Determine the [x, y] coordinate at the center of the cell enclosing the given text.  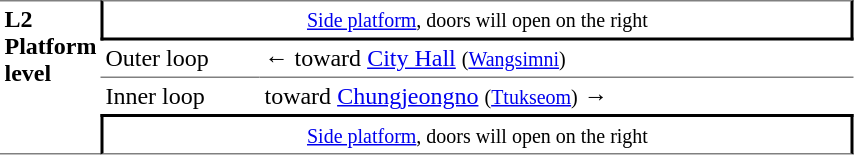
Inner loop [180, 96]
Outer loop [180, 59]
← toward City Hall (Wangsimni) [557, 59]
toward Chungjeongno (Ttukseom) → [557, 96]
L2Platform level [50, 77]
